Scan for the cell matching the given text and deliver its [x, y] coordinate at center. 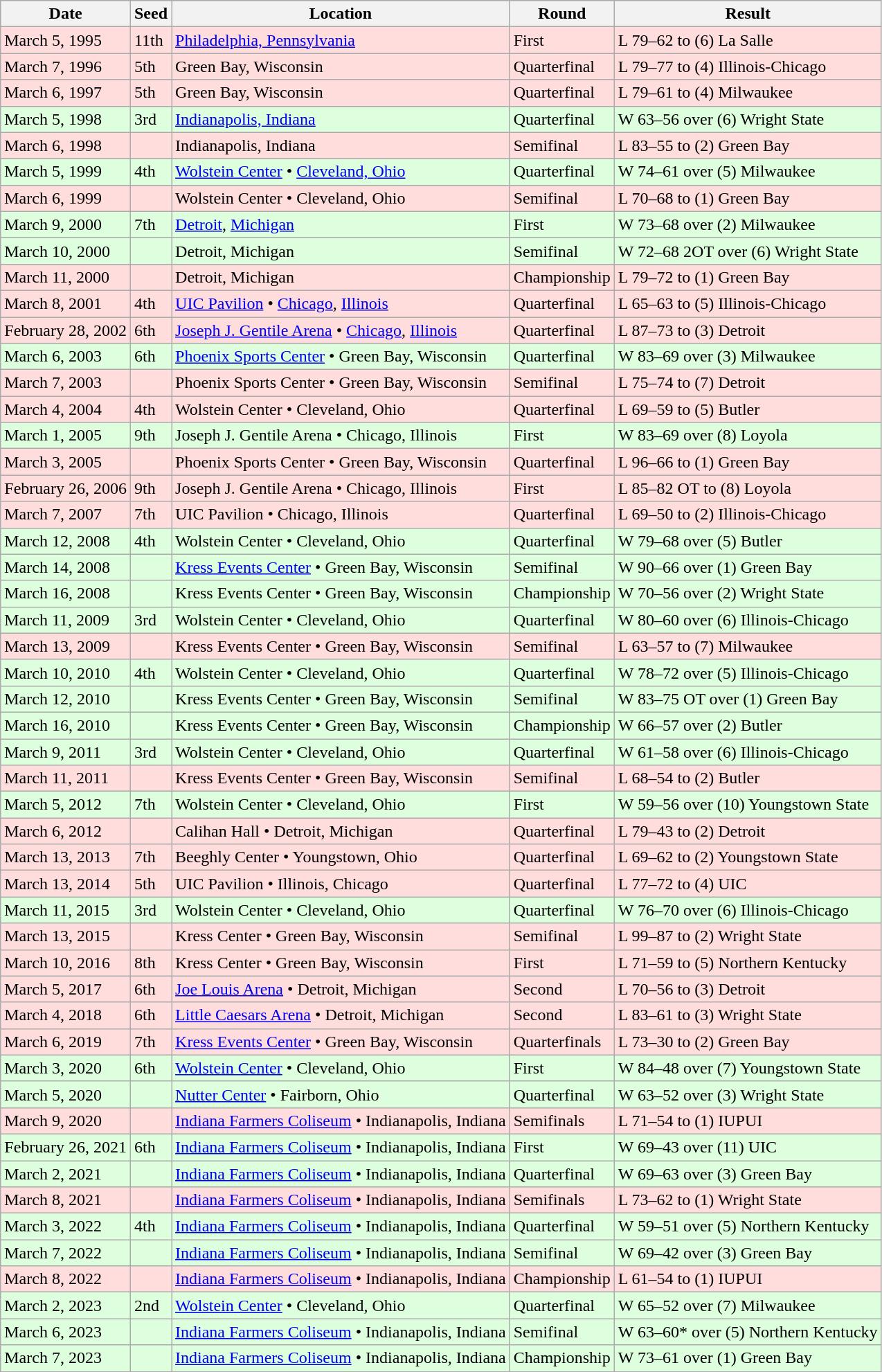
L 69–62 to (2) Youngstown State [748, 857]
L 69–50 to (2) Illinois-Chicago [748, 515]
March 6, 1998 [66, 145]
March 5, 1998 [66, 119]
March 8, 2022 [66, 1279]
W 63–60* over (5) Northern Kentucky [748, 1332]
March 3, 2022 [66, 1227]
L 79–61 to (4) Milwaukee [748, 93]
March 13, 2013 [66, 857]
March 9, 2020 [66, 1121]
March 4, 2018 [66, 1015]
March 12, 2010 [66, 699]
March 16, 2008 [66, 594]
W 66–57 over (2) Butler [748, 725]
L 71–59 to (5) Northern Kentucky [748, 963]
W 72–68 2OT over (6) Wright State [748, 251]
March 5, 2012 [66, 805]
March 9, 2011 [66, 751]
W 65–52 over (7) Milwaukee [748, 1306]
W 83–69 over (3) Milwaukee [748, 357]
March 5, 2020 [66, 1094]
March 2, 2021 [66, 1174]
L 73–62 to (1) Wright State [748, 1200]
W 59–56 over (10) Youngstown State [748, 805]
Little Caesars Arena • Detroit, Michigan [341, 1015]
Quarterfinals [562, 1042]
L 99–87 to (2) Wright State [748, 936]
Philadelphia, Pennsylvania [341, 40]
11th [151, 40]
W 61–58 over (6) Illinois-Chicago [748, 751]
March 7, 2007 [66, 515]
L 70–56 to (3) Detroit [748, 989]
March 6, 1997 [66, 93]
March 7, 2003 [66, 383]
March 13, 2009 [66, 646]
March 6, 2003 [66, 357]
W 80–60 over (6) Illinois-Chicago [748, 620]
W 74–61 over (5) Milwaukee [748, 172]
March 4, 2004 [66, 409]
W 79–68 over (5) Butler [748, 541]
February 28, 2002 [66, 330]
March 9, 2000 [66, 224]
March 5, 1999 [66, 172]
March 7, 2023 [66, 1358]
W 83–69 over (8) Loyola [748, 436]
L 69–59 to (5) Butler [748, 409]
L 79–43 to (2) Detroit [748, 831]
W 90–66 over (1) Green Bay [748, 567]
March 11, 2015 [66, 910]
L 63–57 to (7) Milwaukee [748, 646]
March 8, 2001 [66, 303]
L 79–77 to (4) Illinois-Chicago [748, 66]
UIC Pavilion • Illinois, Chicago [341, 884]
February 26, 2021 [66, 1147]
L 61–54 to (1) IUPUI [748, 1279]
Nutter Center • Fairborn, Ohio [341, 1094]
L 71–54 to (1) IUPUI [748, 1121]
March 13, 2015 [66, 936]
W 69–42 over (3) Green Bay [748, 1253]
W 63–52 over (3) Wright State [748, 1094]
March 16, 2010 [66, 725]
W 73–61 over (1) Green Bay [748, 1358]
W 69–63 over (3) Green Bay [748, 1174]
March 6, 2012 [66, 831]
L 77–72 to (4) UIC [748, 884]
8th [151, 963]
Date [66, 14]
March 10, 2000 [66, 251]
2nd [151, 1306]
February 26, 2006 [66, 488]
March 7, 2022 [66, 1253]
L 83–55 to (2) Green Bay [748, 145]
Joe Louis Arena • Detroit, Michigan [341, 989]
March 5, 2017 [66, 989]
W 73–68 over (2) Milwaukee [748, 224]
March 6, 2019 [66, 1042]
L 79–72 to (1) Green Bay [748, 277]
March 5, 1995 [66, 40]
L 70–68 to (1) Green Bay [748, 198]
W 84–48 over (7) Youngstown State [748, 1068]
L 79–62 to (6) La Salle [748, 40]
March 13, 2014 [66, 884]
L 83–61 to (3) Wright State [748, 1015]
L 68–54 to (2) Butler [748, 778]
March 10, 2016 [66, 963]
March 14, 2008 [66, 567]
Beeghly Center • Youngstown, Ohio [341, 857]
L 65–63 to (5) Illinois-Chicago [748, 303]
March 11, 2000 [66, 277]
L 75–74 to (7) Detroit [748, 383]
March 6, 1999 [66, 198]
March 6, 2023 [66, 1332]
March 3, 2005 [66, 462]
March 12, 2008 [66, 541]
March 10, 2010 [66, 672]
Result [748, 14]
L 87–73 to (3) Detroit [748, 330]
March 2, 2023 [66, 1306]
Seed [151, 14]
L 85–82 OT to (8) Loyola [748, 488]
Location [341, 14]
W 59–51 over (5) Northern Kentucky [748, 1227]
March 3, 2020 [66, 1068]
Calihan Hall • Detroit, Michigan [341, 831]
L 96–66 to (1) Green Bay [748, 462]
W 76–70 over (6) Illinois-Chicago [748, 910]
March 11, 2009 [66, 620]
W 63–56 over (6) Wright State [748, 119]
L 73–30 to (2) Green Bay [748, 1042]
March 7, 1996 [66, 66]
W 69–43 over (11) UIC [748, 1147]
March 8, 2021 [66, 1200]
W 78–72 over (5) Illinois-Chicago [748, 672]
March 11, 2011 [66, 778]
Round [562, 14]
W 83–75 OT over (1) Green Bay [748, 699]
March 1, 2005 [66, 436]
W 70–56 over (2) Wright State [748, 594]
